Output the [X, Y] coordinate of the center of the cell containing the given text.  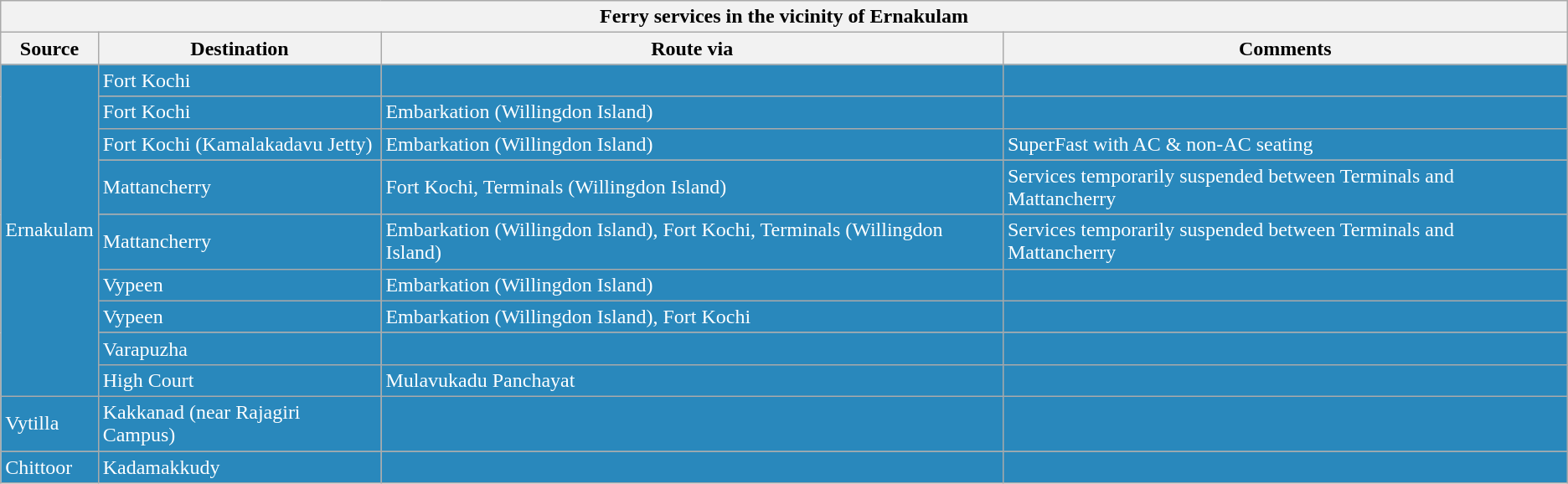
Chittoor [49, 466]
Destination [240, 49]
Mulavukadu Panchayat [692, 380]
Route via [692, 49]
Varapuzha [240, 348]
Embarkation (Willingdon Island), Fort Kochi, Terminals (Willingdon Island) [692, 241]
Embarkation (Willingdon Island), Fort Kochi [692, 317]
SuperFast with AC & non-AC seating [1285, 144]
High Court [240, 380]
Comments [1285, 49]
Kakkanad (near Rajagiri Campus) [240, 424]
Fort Kochi (Kamalakadavu Jetty) [240, 144]
Ernakulam [49, 231]
Ferry services in the vicinity of Ernakulam [784, 17]
Source [49, 49]
Vytilla [49, 424]
Fort Kochi, Terminals (Willingdon Island) [692, 188]
Kadamakkudy [240, 466]
